Identify which cell holds the provided text, then report its (x, y) central coordinate. 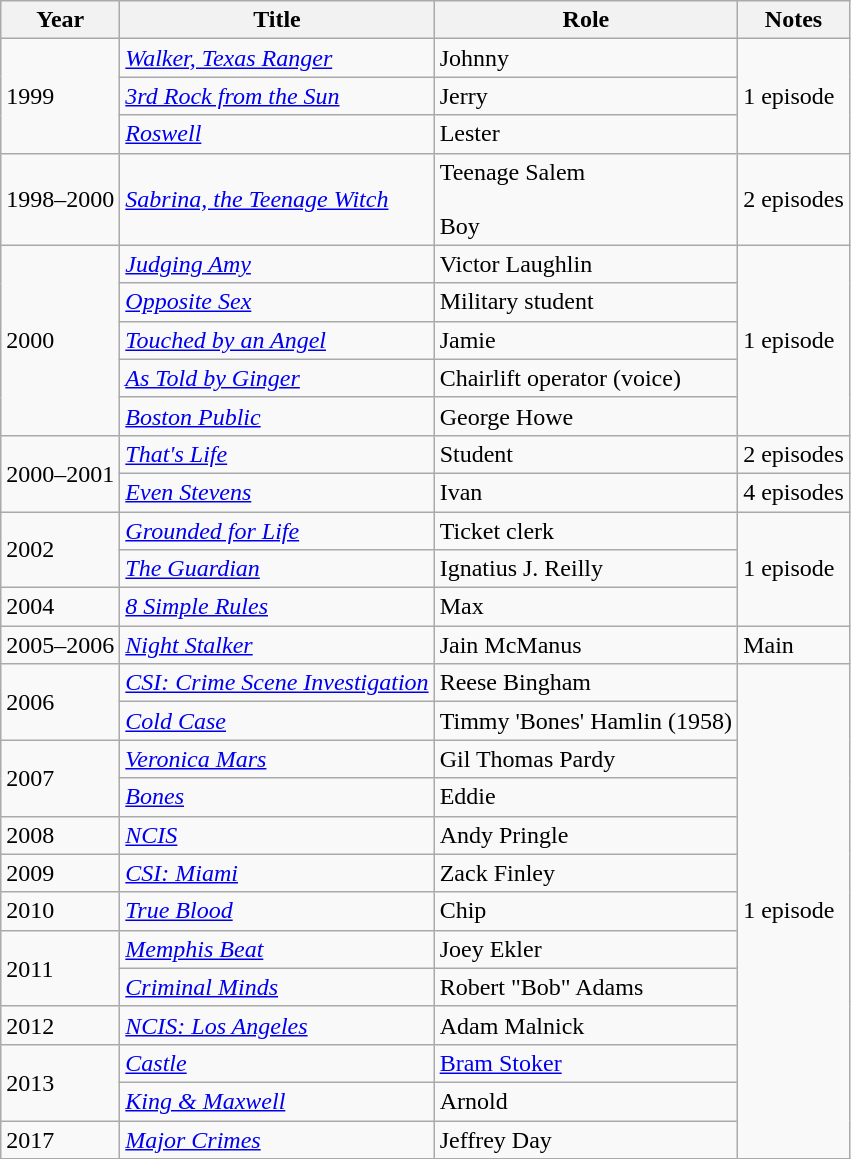
Grounded for Life (277, 531)
2008 (60, 835)
As Told by Ginger (277, 378)
Night Stalker (277, 645)
2011 (60, 968)
Touched by an Angel (277, 340)
2000 (60, 340)
Arnold (586, 1101)
2017 (60, 1139)
Max (586, 607)
That's Life (277, 454)
The Guardian (277, 569)
Timmy 'Bones' Hamlin (1958) (586, 721)
1998–2000 (60, 199)
Ticket clerk (586, 531)
George Howe (586, 416)
2012 (60, 1025)
Roswell (277, 134)
King & Maxwell (277, 1101)
Reese Bingham (586, 683)
Role (586, 20)
True Blood (277, 911)
2006 (60, 702)
Opposite Sex (277, 302)
Major Crimes (277, 1139)
CSI: Crime Scene Investigation (277, 683)
Ignatius J. Reilly (586, 569)
Teenage SalemBoy (586, 199)
Cold Case (277, 721)
Chairlift operator (voice) (586, 378)
Robert "Bob" Adams (586, 987)
Johnny (586, 58)
2000–2001 (60, 473)
Notes (794, 20)
Military student (586, 302)
Criminal Minds (277, 987)
Gil Thomas Pardy (586, 759)
4 episodes (794, 492)
Boston Public (277, 416)
Ivan (586, 492)
Chip (586, 911)
Eddie (586, 797)
8 Simple Rules (277, 607)
Jeffrey Day (586, 1139)
NCIS (277, 835)
Veronica Mars (277, 759)
Title (277, 20)
Castle (277, 1063)
2007 (60, 778)
Victor Laughlin (586, 264)
Sabrina, the Teenage Witch (277, 199)
Walker, Texas Ranger (277, 58)
Zack Finley (586, 873)
Lester (586, 134)
NCIS: Los Angeles (277, 1025)
Student (586, 454)
Bones (277, 797)
2010 (60, 911)
Judging Amy (277, 264)
Andy Pringle (586, 835)
Joey Ekler (586, 949)
CSI: Miami (277, 873)
3rd Rock from the Sun (277, 96)
2005–2006 (60, 645)
Year (60, 20)
Jamie (586, 340)
Jain McManus (586, 645)
Bram Stoker (586, 1063)
Adam Malnick (586, 1025)
Main (794, 645)
2009 (60, 873)
2004 (60, 607)
1999 (60, 96)
2013 (60, 1082)
2002 (60, 550)
Memphis Beat (277, 949)
Jerry (586, 96)
Even Stevens (277, 492)
